Return the (X, Y) coordinate for the center point of the cell that contains the specified text.  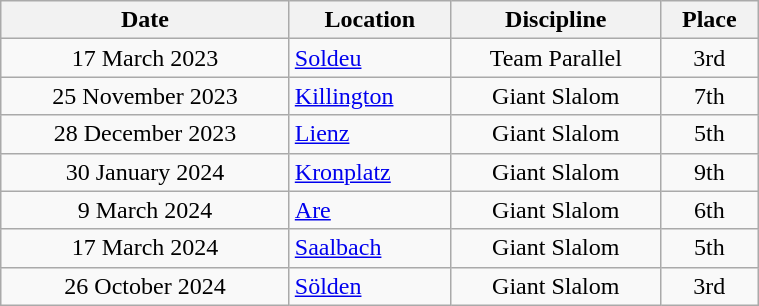
Sölden (370, 286)
26 October 2024 (146, 286)
25 November 2023 (146, 96)
Lienz (370, 134)
Discipline (556, 20)
Saalbach (370, 248)
Are (370, 210)
30 January 2024 (146, 172)
17 March 2024 (146, 248)
7th (710, 96)
Kronplatz (370, 172)
Killington (370, 96)
Place (710, 20)
Location (370, 20)
Soldeu (370, 58)
Team Parallel (556, 58)
Date (146, 20)
17 March 2023 (146, 58)
28 December 2023 (146, 134)
9 March 2024 (146, 210)
6th (710, 210)
9th (710, 172)
